Determine the [X, Y] coordinate at the center of the cell enclosing the given text.  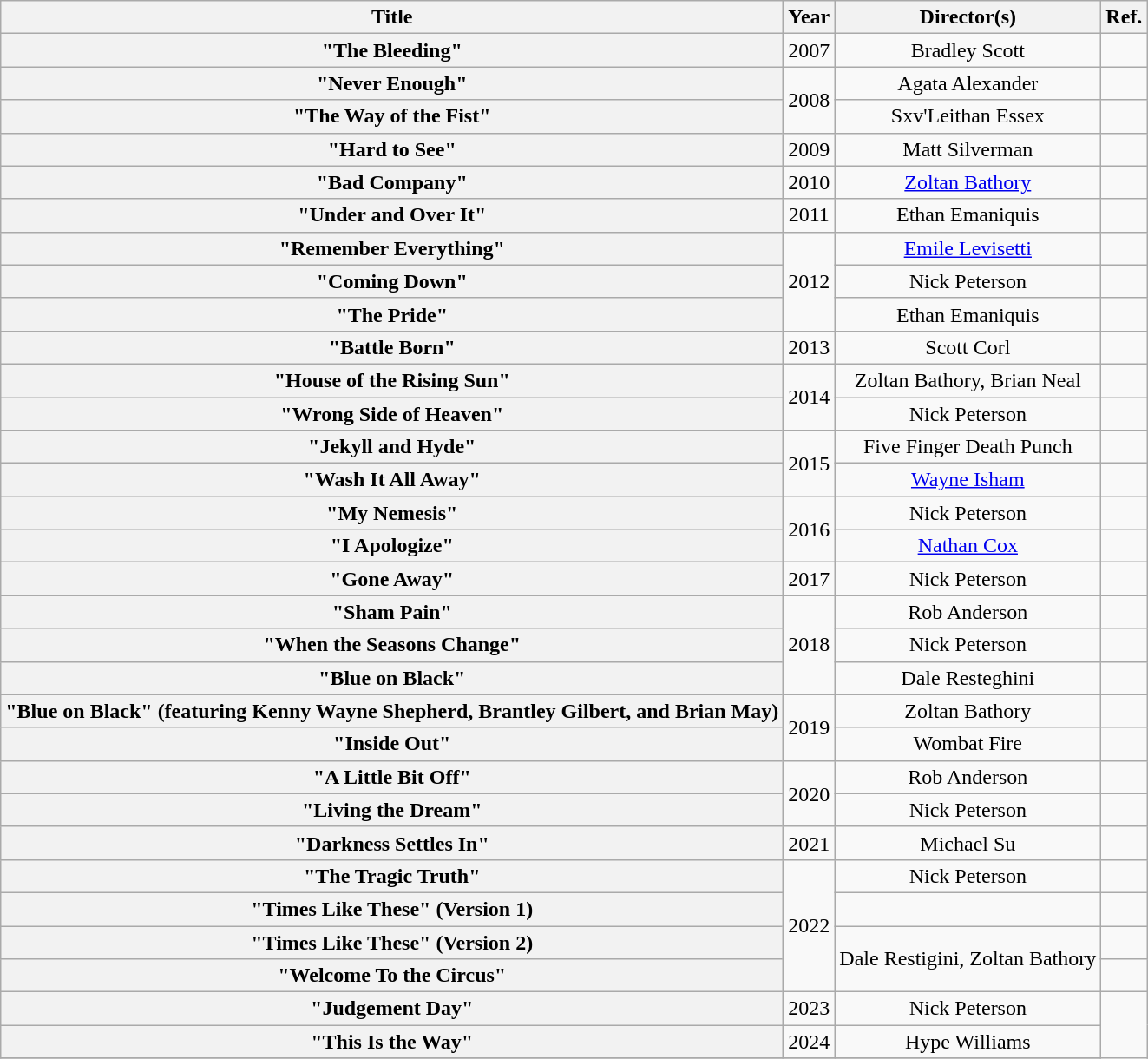
"Under and Over It" [392, 215]
"Times Like These" (Version 1) [392, 909]
"Darkness Settles In" [392, 843]
"Sham Pain" [392, 612]
Scott Corl [968, 347]
2018 [809, 645]
Hype Williams [968, 1042]
"Inside Out" [392, 744]
Emile Levisetti [968, 248]
"The Tragic Truth" [392, 876]
Sxv'Leithan Essex [968, 116]
2024 [809, 1042]
2010 [809, 182]
Nathan Cox [968, 546]
2008 [809, 100]
"I Apologize" [392, 546]
Ref. [1125, 17]
2020 [809, 793]
2021 [809, 843]
2014 [809, 397]
Wombat Fire [968, 744]
"The Pride" [392, 314]
"Wrong Side of Heaven" [392, 414]
2019 [809, 727]
"Living the Dream" [392, 810]
2023 [809, 1009]
Director(s) [968, 17]
Michael Su [968, 843]
"House of the Rising Sun" [392, 380]
"Hard to See" [392, 149]
"This Is the Way" [392, 1042]
Matt Silverman [968, 149]
"Judgement Day" [392, 1009]
Zoltan Bathory, Brian Neal [968, 380]
"Coming Down" [392, 281]
"Never Enough" [392, 83]
"Gone Away" [392, 579]
Dale Resteghini [968, 678]
"Jekyll and Hyde" [392, 447]
"The Way of the Fist" [392, 116]
Wayne Isham [968, 480]
Year [809, 17]
Five Finger Death Punch [968, 447]
"Remember Everything" [392, 248]
"When the Seasons Change" [392, 645]
2011 [809, 215]
"The Bleeding" [392, 50]
"Battle Born" [392, 347]
"Times Like These" (Version 2) [392, 942]
Title [392, 17]
2017 [809, 579]
"Wash It All Away" [392, 480]
2007 [809, 50]
2015 [809, 464]
2016 [809, 529]
Dale Restigini, Zoltan Bathory [968, 958]
Agata Alexander [968, 83]
"Blue on Black" [392, 678]
"Bad Company" [392, 182]
"My Nemesis" [392, 513]
Bradley Scott [968, 50]
2009 [809, 149]
2012 [809, 281]
2022 [809, 925]
"A Little Bit Off" [392, 777]
"Welcome To the Circus" [392, 976]
2013 [809, 347]
"Blue on Black" (featuring Kenny Wayne Shepherd, Brantley Gilbert, and Brian May) [392, 711]
